Return the [x, y] coordinate for the center point of the cell that contains the specified text.  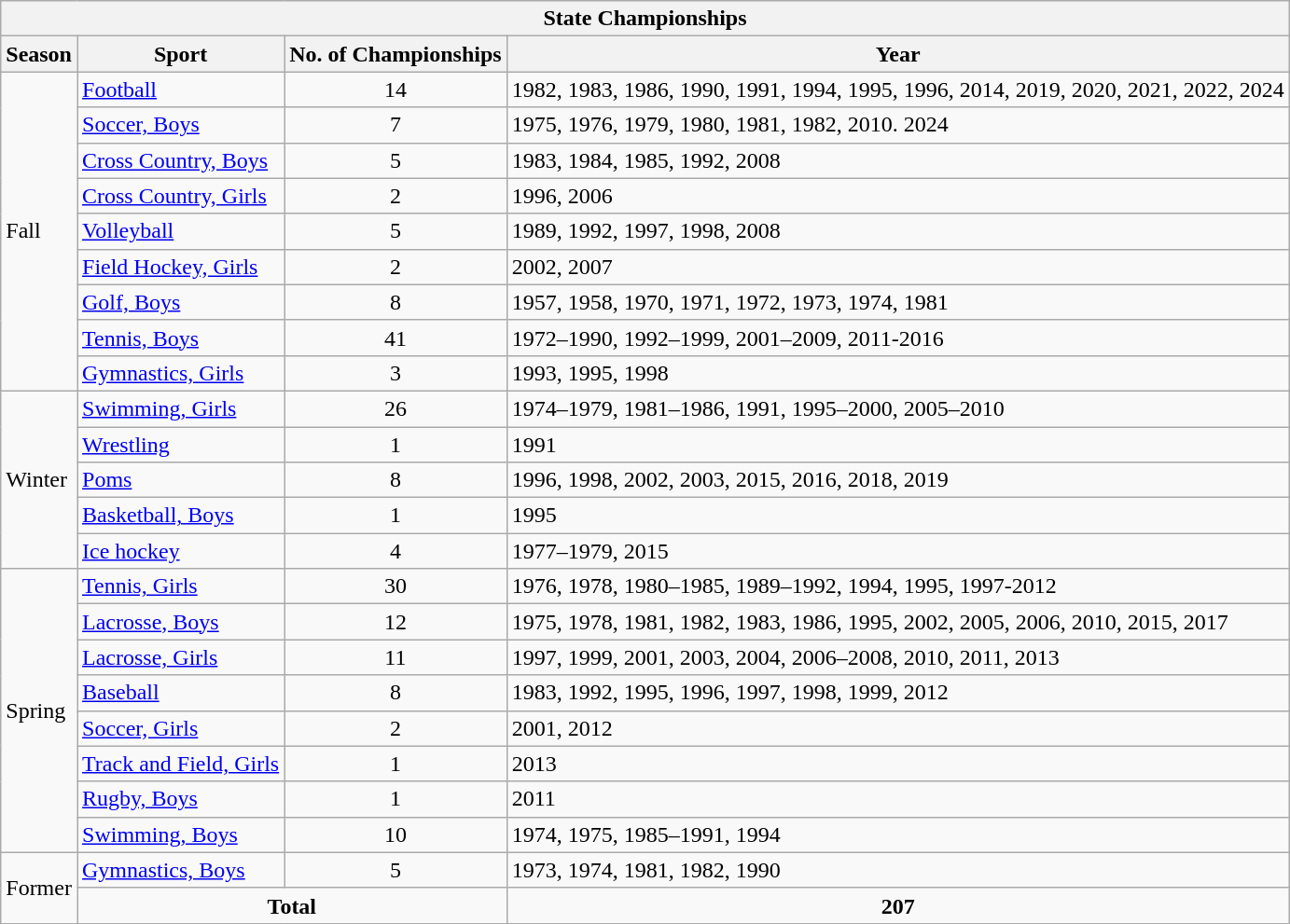
1989, 1992, 1997, 1998, 2008 [897, 231]
Gymnastics, Boys [180, 870]
Field Hockey, Girls [180, 267]
Baseball [180, 693]
Soccer, Girls [180, 728]
26 [395, 408]
Volleyball [180, 231]
1973, 1974, 1981, 1982, 1990 [897, 870]
2013 [897, 764]
Spring [39, 710]
1975, 1978, 1981, 1982, 1983, 1986, 1995, 2002, 2005, 2006, 2010, 2015, 2017 [897, 622]
Tennis, Boys [180, 338]
1976, 1978, 1980–1985, 1989–1992, 1994, 1995, 1997-2012 [897, 586]
2011 [897, 799]
Basketball, Boys [180, 516]
Former [39, 888]
207 [897, 905]
Total [291, 905]
1977–1979, 2015 [897, 551]
2001, 2012 [897, 728]
Track and Field, Girls [180, 764]
1996, 2006 [897, 196]
30 [395, 586]
Year [897, 54]
Sport [180, 54]
Ice hockey [180, 551]
1995 [897, 516]
3 [395, 373]
Football [180, 90]
Lacrosse, Boys [180, 622]
1996, 1998, 2002, 2003, 2015, 2016, 2018, 2019 [897, 480]
Wrestling [180, 445]
Tennis, Girls [180, 586]
41 [395, 338]
12 [395, 622]
1972–1990, 1992–1999, 2001–2009, 2011-2016 [897, 338]
Rugby, Boys [180, 799]
11 [395, 657]
Poms [180, 480]
1991 [897, 445]
No. of Championships [395, 54]
2002, 2007 [897, 267]
1974, 1975, 1985–1991, 1994 [897, 834]
4 [395, 551]
1983, 1984, 1985, 1992, 2008 [897, 160]
Golf, Boys [180, 302]
7 [395, 125]
Gymnastics, Girls [180, 373]
1975, 1976, 1979, 1980, 1981, 1982, 2010. 2024 [897, 125]
Cross Country, Girls [180, 196]
Swimming, Girls [180, 408]
1982, 1983, 1986, 1990, 1991, 1994, 1995, 1996, 2014, 2019, 2020, 2021, 2022, 2024 [897, 90]
Swimming, Boys [180, 834]
1997, 1999, 2001, 2003, 2004, 2006–2008, 2010, 2011, 2013 [897, 657]
Lacrosse, Girls [180, 657]
1974–1979, 1981–1986, 1991, 1995–2000, 2005–2010 [897, 408]
10 [395, 834]
14 [395, 90]
1957, 1958, 1970, 1971, 1972, 1973, 1974, 1981 [897, 302]
1983, 1992, 1995, 1996, 1997, 1998, 1999, 2012 [897, 693]
Season [39, 54]
Winter [39, 479]
Soccer, Boys [180, 125]
State Championships [645, 19]
Cross Country, Boys [180, 160]
1993, 1995, 1998 [897, 373]
Fall [39, 231]
